Search for the cell housing the specified text and yield its (x, y) center coordinate. 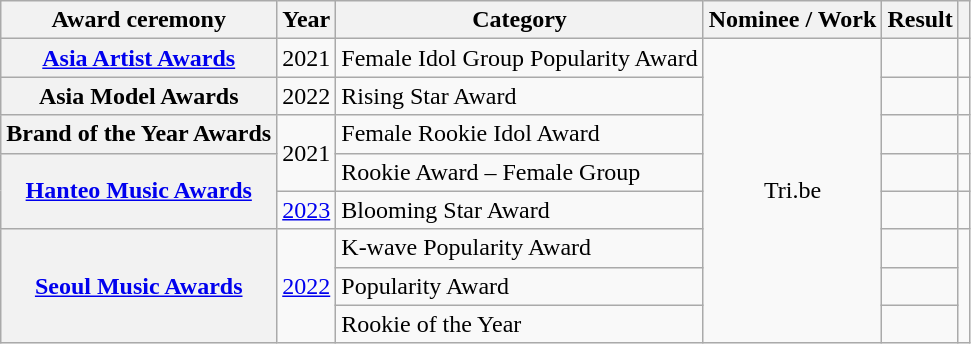
Popularity Award (520, 286)
Nominee / Work (792, 20)
Category (520, 20)
Female Rookie Idol Award (520, 134)
Tri.be (792, 191)
Asia Artist Awards (139, 58)
Rookie of the Year (520, 324)
Seoul Music Awards (139, 286)
Award ceremony (139, 20)
Rising Star Award (520, 96)
Brand of the Year Awards (139, 134)
2023 (306, 210)
Hanteo Music Awards (139, 191)
Blooming Star Award (520, 210)
Year (306, 20)
Result (920, 20)
Rookie Award – Female Group (520, 172)
Female Idol Group Popularity Award (520, 58)
Asia Model Awards (139, 96)
K-wave Popularity Award (520, 248)
